Pinpoint the cell where the given text exists, returning its (X, Y) midpoint coordinate. 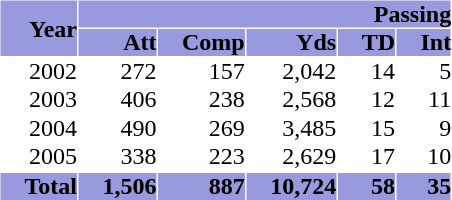
Year (38, 28)
Comp (202, 42)
338 (117, 156)
3,485 (291, 128)
2002 (38, 72)
Att (117, 42)
2003 (38, 100)
887 (202, 186)
490 (117, 128)
2,042 (291, 72)
272 (117, 72)
2,629 (291, 156)
Yds (291, 42)
11 (424, 100)
15 (366, 128)
17 (366, 156)
2004 (38, 128)
10,724 (291, 186)
223 (202, 156)
2005 (38, 156)
1,506 (117, 186)
TD (366, 42)
12 (366, 100)
2,568 (291, 100)
157 (202, 72)
14 (366, 72)
Total (38, 186)
5 (424, 72)
269 (202, 128)
10 (424, 156)
238 (202, 100)
Int (424, 42)
Passing (264, 14)
9 (424, 128)
406 (117, 100)
58 (366, 186)
35 (424, 186)
